Output the [x, y] coordinate of the center of the cell containing the given text.  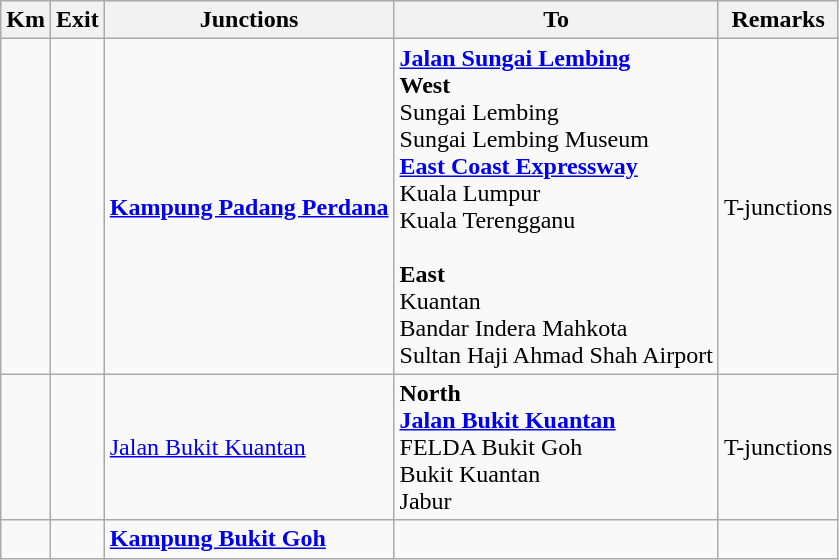
Exit [77, 20]
Km [26, 20]
To [556, 20]
North Jalan Bukit KuantanFELDA Bukit GohBukit KuantanJabur [556, 447]
Remarks [778, 20]
Kampung Padang Perdana [249, 206]
Kampung Bukit Goh [249, 539]
Junctions [249, 20]
Jalan Bukit Kuantan [249, 447]
